For the text-containing cell, return its midpoint in [X, Y] coordinate format. 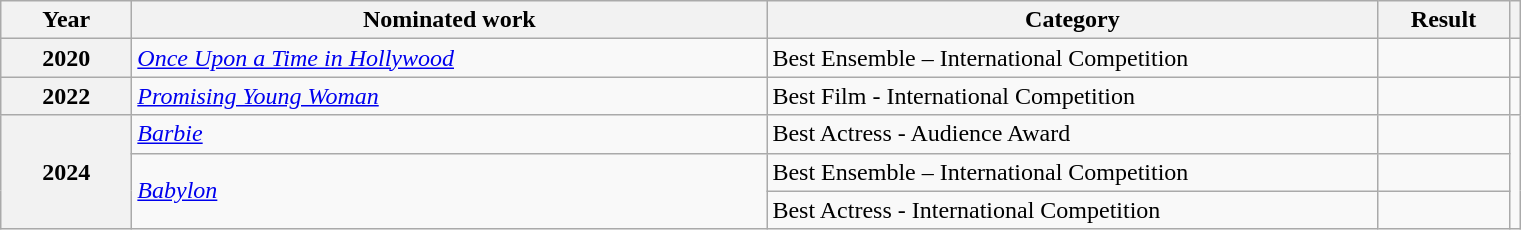
Category [1072, 20]
Once Upon a Time in Hollywood [450, 58]
Barbie [450, 134]
Result [1444, 20]
Best Actress - International Competition [1072, 210]
Nominated work [450, 20]
Babylon [450, 191]
Best Film - International Competition [1072, 96]
Best Actress - Audience Award [1072, 134]
Promising Young Woman [450, 96]
2024 [66, 172]
2022 [66, 96]
Year [66, 20]
2020 [66, 58]
